Find where the given text appears and provide that cell's center as [X, Y] coordinate. 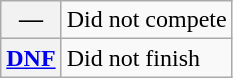
— [31, 20]
Did not finish [146, 58]
DNF [31, 58]
Did not compete [146, 20]
